Extract the (x, y) coordinate from the center of the cell holding the provided text.  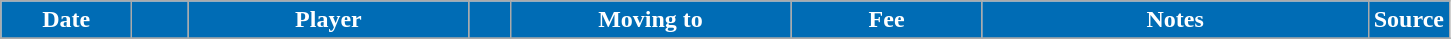
Moving to (650, 20)
Date (66, 20)
Source (1408, 20)
Notes (1175, 20)
Fee (886, 20)
Player (328, 20)
